Provide the (X, Y) coordinate of the cell's center where the given text is located.  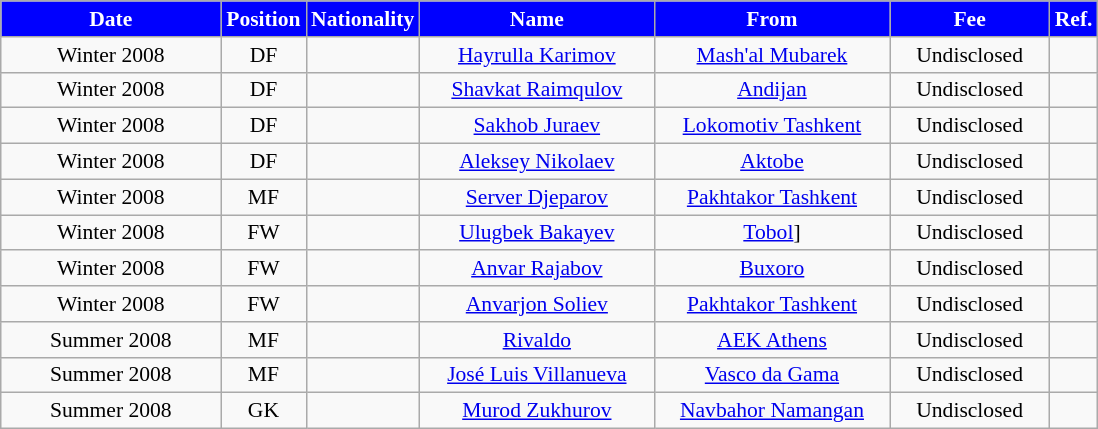
Ulugbek Bakayev (536, 233)
Hayrulla Karimov (536, 55)
Fee (970, 19)
Mash'al Mubarek (772, 55)
Tobol] (772, 233)
From (772, 19)
Name (536, 19)
Server Djeparov (536, 197)
GK (264, 411)
Sakhob Juraev (536, 126)
Buxoro (772, 269)
Aleksey Nikolaev (536, 162)
Rivaldo (536, 340)
Navbahor Namangan (772, 411)
Aktobe (772, 162)
Murod Zukhurov (536, 411)
Ref. (1074, 19)
Vasco da Gama (772, 375)
José Luis Villanueva (536, 375)
AEK Athens (772, 340)
Position (264, 19)
Date (111, 19)
Nationality (362, 19)
Shavkat Raimqulov (536, 90)
Anvarjon Soliev (536, 304)
Anvar Rajabov (536, 269)
Lokomotiv Tashkent (772, 126)
Andijan (772, 90)
